Detect which cell encompasses the target text, then output its (x, y) center coordinate. 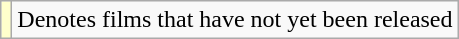
Denotes films that have not yet been released (235, 20)
